Provide the (X, Y) coordinate of the cell's center where the given text is located.  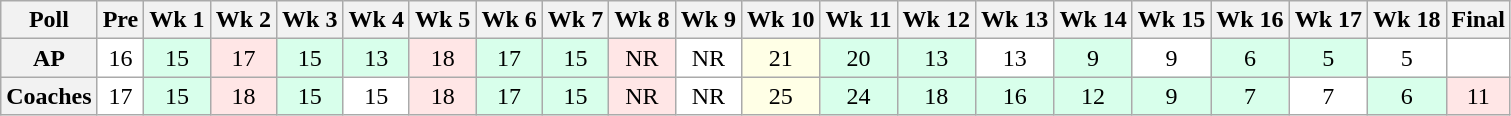
Wk 2 (243, 20)
Wk 14 (1093, 20)
25 (781, 96)
Wk 4 (376, 20)
Wk 7 (575, 20)
Wk 10 (781, 20)
Wk 9 (708, 20)
Wk 3 (310, 20)
AP (49, 58)
Wk 11 (858, 20)
Wk 6 (509, 20)
Wk 8 (642, 20)
Wk 18 (1407, 20)
Pre (120, 20)
Poll (49, 20)
20 (858, 58)
Wk 13 (1014, 20)
24 (858, 96)
Wk 16 (1250, 20)
12 (1093, 96)
Wk 15 (1171, 20)
Final (1478, 20)
Wk 12 (936, 20)
Wk 5 (442, 20)
Wk 17 (1328, 20)
21 (781, 58)
11 (1478, 96)
Wk 1 (177, 20)
Coaches (49, 96)
